Provide the (x, y) coordinate of the cell's center where the given text is located.  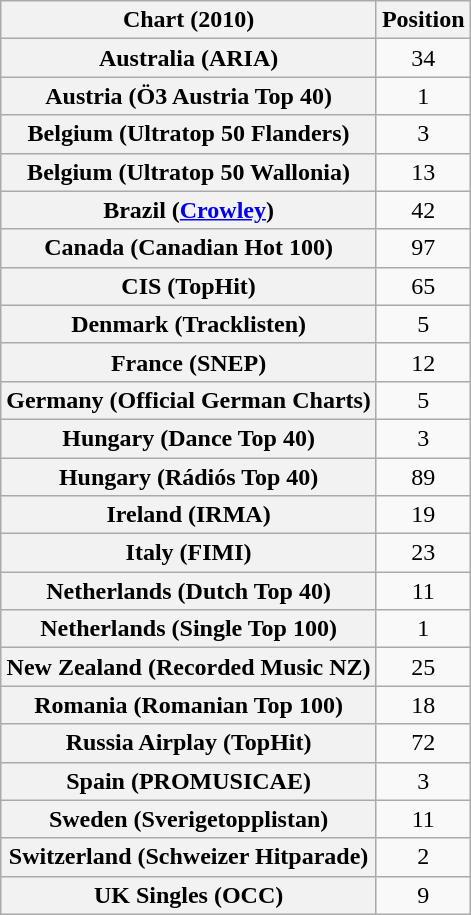
Hungary (Dance Top 40) (189, 438)
New Zealand (Recorded Music NZ) (189, 667)
Australia (ARIA) (189, 58)
42 (423, 210)
9 (423, 895)
18 (423, 705)
Spain (PROMUSICAE) (189, 781)
13 (423, 172)
65 (423, 286)
Canada (Canadian Hot 100) (189, 248)
UK Singles (OCC) (189, 895)
Ireland (IRMA) (189, 515)
Netherlands (Single Top 100) (189, 629)
Switzerland (Schweizer Hitparade) (189, 857)
72 (423, 743)
Italy (FIMI) (189, 553)
Netherlands (Dutch Top 40) (189, 591)
25 (423, 667)
2 (423, 857)
Sweden (Sverigetopplistan) (189, 819)
Belgium (Ultratop 50 Flanders) (189, 134)
France (SNEP) (189, 362)
23 (423, 553)
Romania (Romanian Top 100) (189, 705)
19 (423, 515)
97 (423, 248)
CIS (TopHit) (189, 286)
34 (423, 58)
Denmark (Tracklisten) (189, 324)
89 (423, 477)
Hungary (Rádiós Top 40) (189, 477)
Russia Airplay (TopHit) (189, 743)
12 (423, 362)
Belgium (Ultratop 50 Wallonia) (189, 172)
Austria (Ö3 Austria Top 40) (189, 96)
Position (423, 20)
Germany (Official German Charts) (189, 400)
Brazil (Crowley) (189, 210)
Chart (2010) (189, 20)
